Locate the cell with the specified text and output its (x, y) center coordinate. 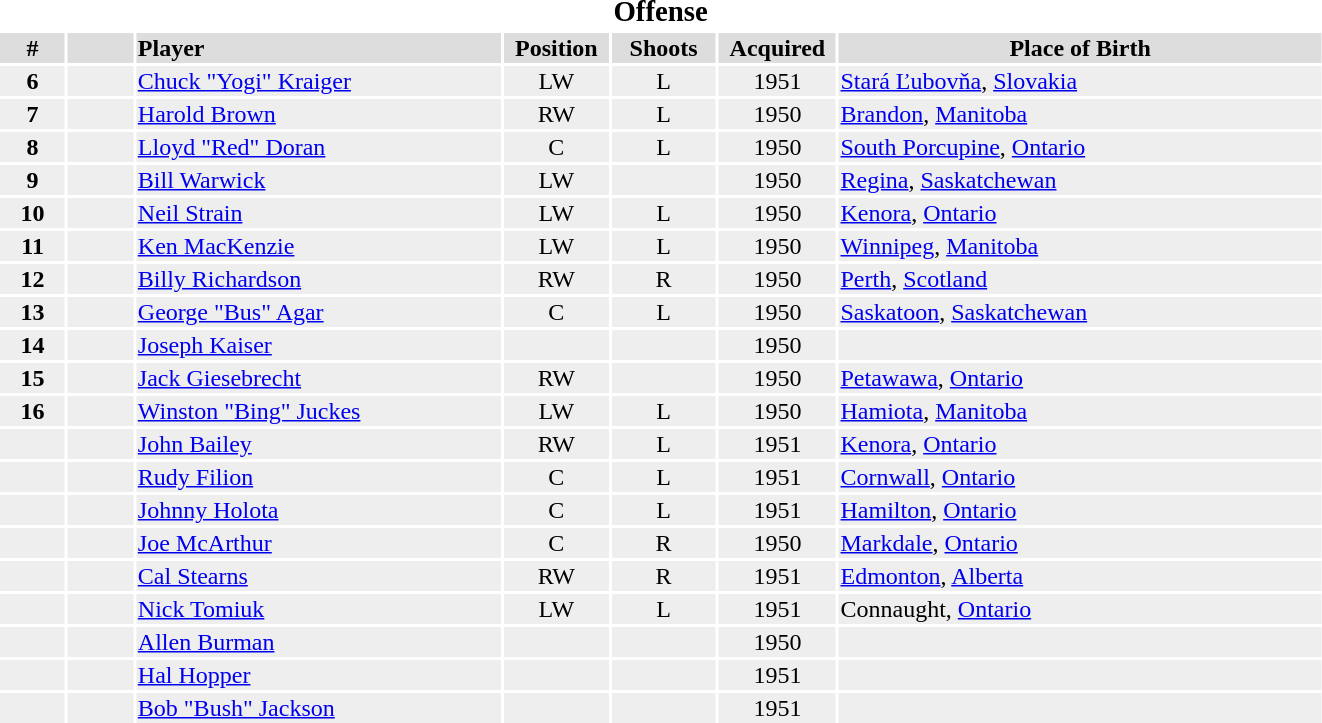
Place of Birth (1080, 48)
Brandon, Manitoba (1080, 114)
Player (318, 48)
15 (32, 378)
14 (32, 345)
Billy Richardson (318, 279)
12 (32, 279)
Winnipeg, Manitoba (1080, 246)
Johnny Holota (318, 510)
Winston "Bing" Juckes (318, 411)
Harold Brown (318, 114)
8 (32, 147)
Neil Strain (318, 213)
16 (32, 411)
Edmonton, Alberta (1080, 576)
11 (32, 246)
Hamilton, Ontario (1080, 510)
Stará Ľubovňa, Slovakia (1080, 81)
Hal Hopper (318, 675)
Cornwall, Ontario (1080, 477)
Regina, Saskatchewan (1080, 180)
6 (32, 81)
Bob "Bush" Jackson (318, 708)
Petawawa, Ontario (1080, 378)
Jack Giesebrecht (318, 378)
Cal Stearns (318, 576)
South Porcupine, Ontario (1080, 147)
9 (32, 180)
John Bailey (318, 444)
Lloyd "Red" Doran (318, 147)
Bill Warwick (318, 180)
Saskatoon, Saskatchewan (1080, 312)
Joseph Kaiser (318, 345)
10 (32, 213)
Acquired (778, 48)
Position (556, 48)
Ken MacKenzie (318, 246)
13 (32, 312)
Allen Burman (318, 642)
# (32, 48)
Connaught, Ontario (1080, 609)
Markdale, Ontario (1080, 543)
Perth, Scotland (1080, 279)
Shoots (663, 48)
Joe McArthur (318, 543)
7 (32, 114)
Chuck "Yogi" Kraiger (318, 81)
Hamiota, Manitoba (1080, 411)
George "Bus" Agar (318, 312)
Nick Tomiuk (318, 609)
Rudy Filion (318, 477)
